Determine the (X, Y) coordinate at the center of the cell enclosing the given text.  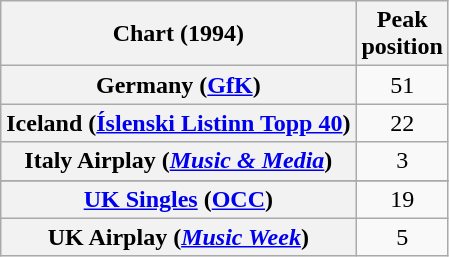
UK Singles (OCC) (178, 199)
3 (402, 161)
Peakposition (402, 34)
Iceland (Íslenski Listinn Topp 40) (178, 123)
UK Airplay (Music Week) (178, 237)
Chart (1994) (178, 34)
Italy Airplay (Music & Media) (178, 161)
51 (402, 85)
19 (402, 199)
Germany (GfK) (178, 85)
22 (402, 123)
5 (402, 237)
